From the cell containing the given text, extract its center point as [X, Y] coordinate. 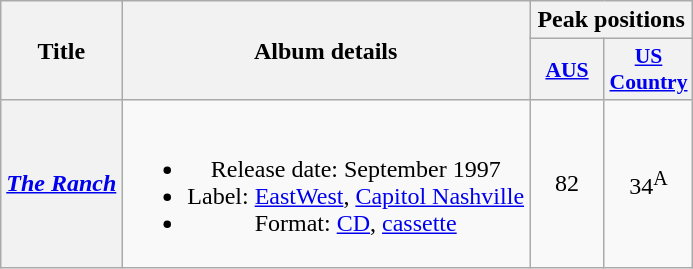
34A [648, 184]
Release date: September 1997Label: EastWest, Capitol NashvilleFormat: CD, cassette [326, 184]
Peak positions [612, 20]
US Country [648, 70]
The Ranch [62, 184]
Title [62, 50]
82 [568, 184]
AUS [568, 70]
Album details [326, 50]
